Extract the [x, y] coordinate from the center of the cell holding the provided text.  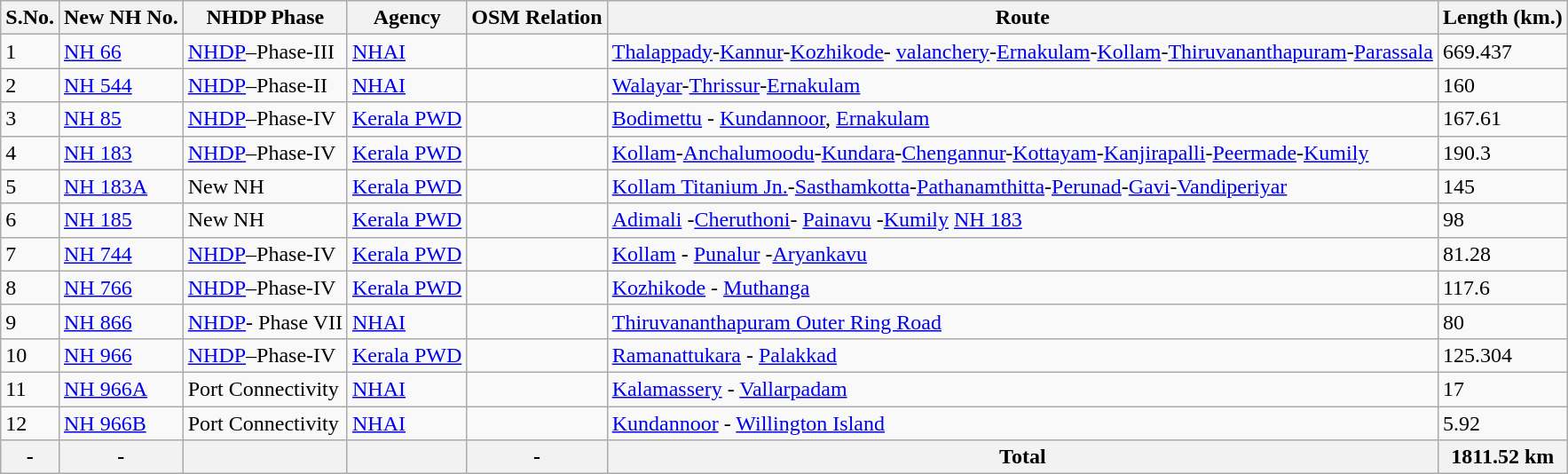
160 [1502, 85]
NH 183 [121, 153]
98 [1502, 220]
NH 66 [121, 51]
NHDP–Phase-III [264, 51]
117.6 [1502, 288]
Ramanattukara - Palakkad [1022, 355]
11 [30, 389]
NH 185 [121, 220]
12 [30, 423]
Kalamassery - Vallarpadam [1022, 389]
Kundannoor - Willington Island [1022, 423]
Kozhikode - Muthanga [1022, 288]
Adimali -Cheruthoni- Painavu -Kumily NH 183 [1022, 220]
Route [1022, 18]
Bodimettu - Kundannoor, Ernakulam [1022, 119]
Kollam - Punalur -Aryankavu [1022, 254]
S.No. [30, 18]
NH 966 [121, 355]
1 [30, 51]
9 [30, 321]
NH 544 [121, 85]
NH 866 [121, 321]
145 [1502, 186]
Thalappady-Kannur-Kozhikode- valanchery-Ernakulam-Kollam-Thiruvananthapuram-Parassala [1022, 51]
Kollam Titanium Jn.-Sasthamkotta-Pathanamthitta-Perunad-Gavi-Vandiperiyar [1022, 186]
NHDP Phase [264, 18]
Length (km.) [1502, 18]
5 [30, 186]
Agency [406, 18]
8 [30, 288]
NHDP–Phase-II [264, 85]
167.61 [1502, 119]
5.92 [1502, 423]
17 [1502, 389]
NH 85 [121, 119]
4 [30, 153]
NH 966A [121, 389]
New NH No. [121, 18]
Kollam-Anchalumoodu-Kundara-Chengannur-Kottayam-Kanjirapalli-Peermade-Kumily [1022, 153]
Walayar-Thrissur-Ernakulam [1022, 85]
669.437 [1502, 51]
OSM Relation [537, 18]
7 [30, 254]
6 [30, 220]
3 [30, 119]
NH 966B [121, 423]
81.28 [1502, 254]
10 [30, 355]
Thiruvananthapuram Outer Ring Road [1022, 321]
125.304 [1502, 355]
NH 744 [121, 254]
1811.52 km [1502, 457]
2 [30, 85]
NHDP- Phase VII [264, 321]
190.3 [1502, 153]
NH 766 [121, 288]
80 [1502, 321]
Total [1022, 457]
NH 183A [121, 186]
